Detect which cell encompasses the target text, then output its [x, y] center coordinate. 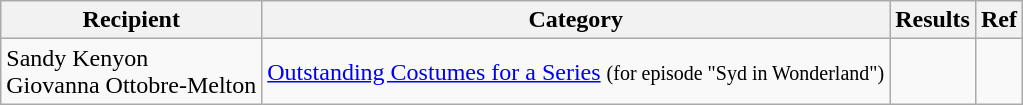
Ref [998, 20]
Outstanding Costumes for a Series (for episode "Syd in Wonderland") [576, 72]
Sandy KenyonGiovanna Ottobre-Melton [132, 72]
Category [576, 20]
Results [933, 20]
Recipient [132, 20]
